Scan for the cell matching the given text and deliver its [X, Y] coordinate at center. 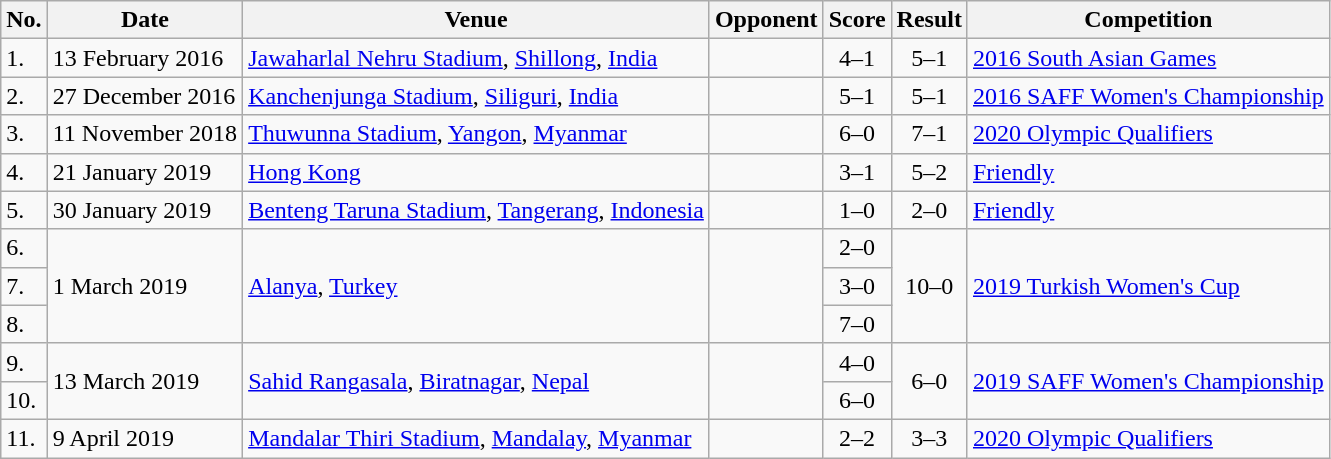
2016 South Asian Games [1148, 58]
Hong Kong [476, 172]
7. [24, 286]
9. [24, 362]
21 January 2019 [144, 172]
Jawaharlal Nehru Stadium, Shillong, India [476, 58]
13 February 2016 [144, 58]
2. [24, 96]
5. [24, 210]
Score [857, 20]
3. [24, 134]
No. [24, 20]
Sahid Rangasala, Biratnagar, Nepal [476, 381]
1. [24, 58]
10–0 [929, 286]
Alanya, Turkey [476, 286]
7–1 [929, 134]
4. [24, 172]
10. [24, 400]
4–0 [857, 362]
30 January 2019 [144, 210]
11. [24, 438]
Date [144, 20]
3–3 [929, 438]
2019 Turkish Women's Cup [1148, 286]
5–2 [929, 172]
8. [24, 324]
Competition [1148, 20]
13 March 2019 [144, 381]
2016 SAFF Women's Championship [1148, 96]
1–0 [857, 210]
27 December 2016 [144, 96]
11 November 2018 [144, 134]
2–2 [857, 438]
Kanchenjunga Stadium, Siliguri, India [476, 96]
Thuwunna Stadium, Yangon, Myanmar [476, 134]
Result [929, 20]
7–0 [857, 324]
6. [24, 248]
Venue [476, 20]
Benteng Taruna Stadium, Tangerang, Indonesia [476, 210]
1 March 2019 [144, 286]
3–1 [857, 172]
4–1 [857, 58]
Mandalar Thiri Stadium, Mandalay, Myanmar [476, 438]
3–0 [857, 286]
9 April 2019 [144, 438]
2019 SAFF Women's Championship [1148, 381]
Opponent [766, 20]
